Search for the cell housing the specified text and yield its [x, y] center coordinate. 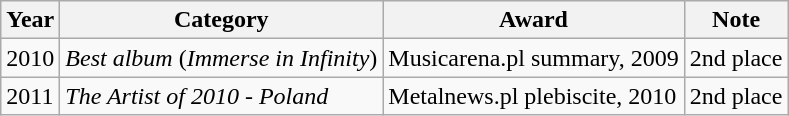
Note [736, 20]
2011 [30, 96]
2010 [30, 58]
Metalnews.pl plebiscite, 2010 [534, 96]
Year [30, 20]
Category [222, 20]
The Artist of 2010 - Poland [222, 96]
Award [534, 20]
Best album (Immerse in Infinity) [222, 58]
Musicarena.pl summary, 2009 [534, 58]
